Search for the cell housing the specified text and yield its [x, y] center coordinate. 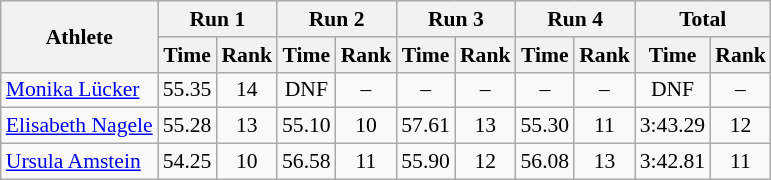
55.28 [188, 126]
Elisabeth Nagele [80, 126]
55.30 [544, 126]
14 [246, 90]
Ursula Amstein [80, 162]
Athlete [80, 36]
54.25 [188, 162]
Run 4 [574, 19]
55.10 [306, 126]
Total [703, 19]
3:42.81 [672, 162]
Run 1 [218, 19]
Run 3 [456, 19]
56.08 [544, 162]
3:43.29 [672, 126]
55.35 [188, 90]
56.58 [306, 162]
Monika Lücker [80, 90]
55.90 [426, 162]
Run 2 [336, 19]
57.61 [426, 126]
